Locate the cell with the specified text and output its (X, Y) center coordinate. 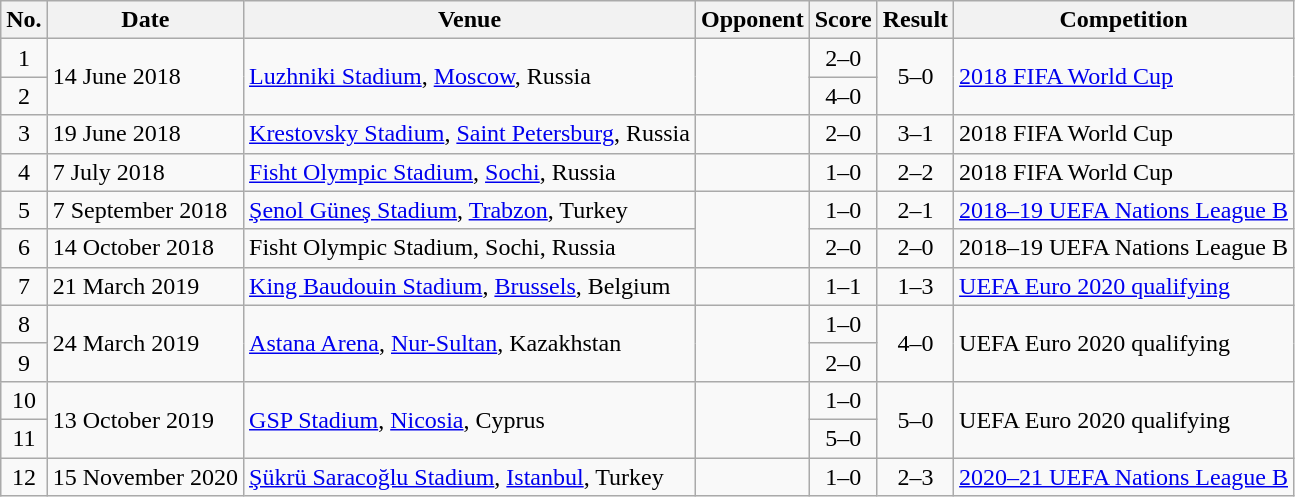
2–2 (915, 172)
Result (915, 20)
15 November 2020 (145, 477)
7 September 2018 (145, 210)
1–3 (915, 286)
Luzhniki Stadium, Moscow, Russia (470, 77)
Venue (470, 20)
2–3 (915, 477)
No. (24, 20)
Date (145, 20)
GSP Stadium, Nicosia, Cyprus (470, 419)
19 June 2018 (145, 134)
14 October 2018 (145, 248)
24 March 2019 (145, 343)
11 (24, 438)
5 (24, 210)
21 March 2019 (145, 286)
Şenol Güneş Stadium, Trabzon, Turkey (470, 210)
Score (843, 20)
8 (24, 324)
9 (24, 362)
12 (24, 477)
13 October 2019 (145, 419)
1 (24, 58)
2020–21 UEFA Nations League B (1124, 477)
7 (24, 286)
10 (24, 400)
Astana Arena, Nur-Sultan, Kazakhstan (470, 343)
4 (24, 172)
Şükrü Saracoğlu Stadium, Istanbul, Turkey (470, 477)
Krestovsky Stadium, Saint Petersburg, Russia (470, 134)
King Baudouin Stadium, Brussels, Belgium (470, 286)
Competition (1124, 20)
2 (24, 96)
3–1 (915, 134)
2–1 (915, 210)
6 (24, 248)
3 (24, 134)
1–1 (843, 286)
Opponent (752, 20)
14 June 2018 (145, 77)
7 July 2018 (145, 172)
